Return the (X, Y) coordinate for the center point of the cell that contains the specified text.  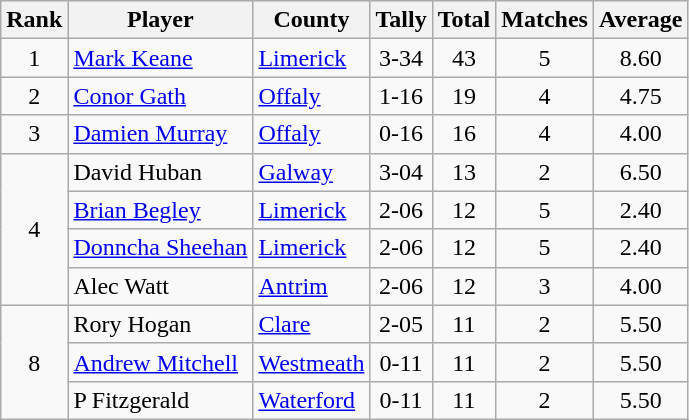
P Fitzgerald (160, 400)
Waterford (312, 400)
3-04 (401, 172)
County (312, 20)
4.75 (640, 96)
3-34 (401, 58)
1 (34, 58)
Damien Murray (160, 134)
Tally (401, 20)
Brian Begley (160, 210)
6.50 (640, 172)
Mark Keane (160, 58)
Andrew Mitchell (160, 362)
Galway (312, 172)
Conor Gath (160, 96)
13 (464, 172)
Donncha Sheehan (160, 248)
8 (34, 362)
Antrim (312, 286)
0-16 (401, 134)
19 (464, 96)
Rank (34, 20)
David Huban (160, 172)
Total (464, 20)
8.60 (640, 58)
1-16 (401, 96)
2-05 (401, 324)
Rory Hogan (160, 324)
Average (640, 20)
Westmeath (312, 362)
Clare (312, 324)
Player (160, 20)
Matches (545, 20)
43 (464, 58)
16 (464, 134)
Alec Watt (160, 286)
